Identify which cell holds the provided text, then report its [X, Y] central coordinate. 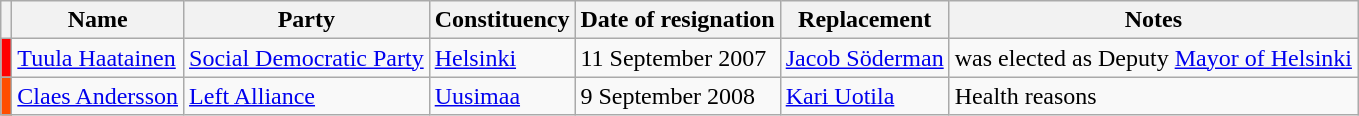
Helsinki [502, 58]
Party [307, 20]
Health reasons [1153, 96]
11 September 2007 [678, 58]
Kari Uotila [864, 96]
Jacob Söderman [864, 58]
Name [98, 20]
Notes [1153, 20]
Uusimaa [502, 96]
Constituency [502, 20]
Replacement [864, 20]
Claes Andersson [98, 96]
Social Democratic Party [307, 58]
was elected as Deputy Mayor of Helsinki [1153, 58]
9 September 2008 [678, 96]
Tuula Haatainen [98, 58]
Left Alliance [307, 96]
Date of resignation [678, 20]
